Determine the (x, y) coordinate at the center of the cell enclosing the given text.  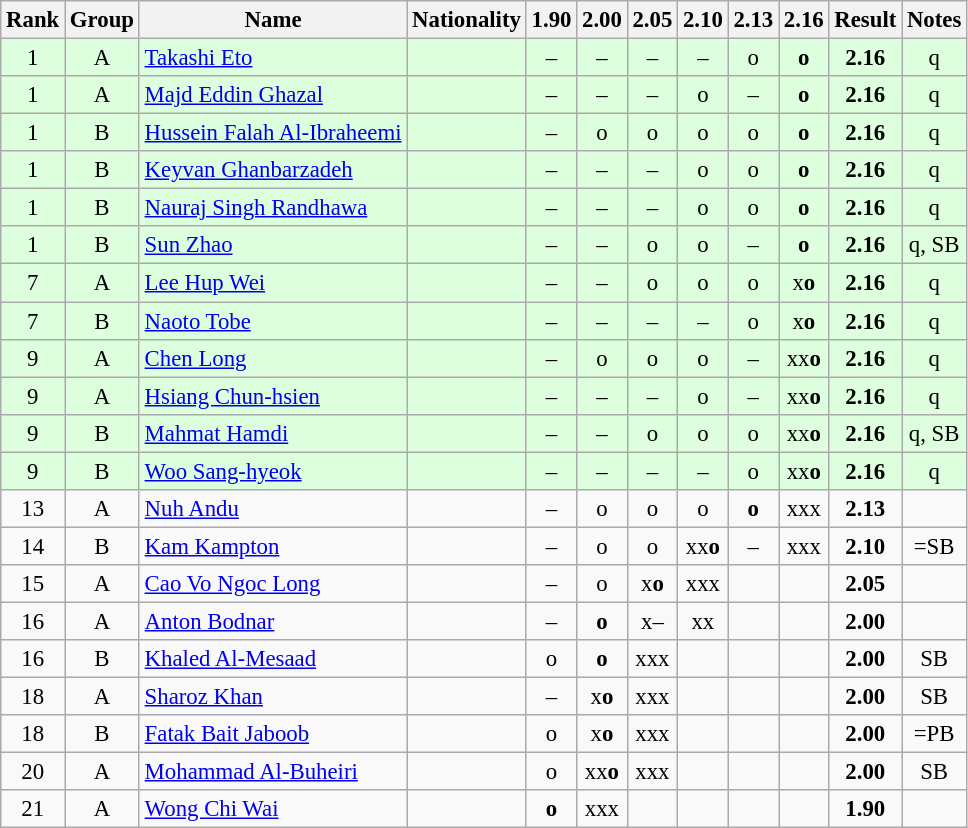
Wong Chi Wai (272, 809)
Nauraj Singh Randhawa (272, 208)
Majd Eddin Ghazal (272, 95)
x– (652, 621)
Mahmat Hamdi (272, 433)
Nuh Andu (272, 509)
21 (33, 809)
xx (703, 621)
20 (33, 772)
Chen Long (272, 358)
15 (33, 584)
Keyvan Ghanbarzadeh (272, 170)
Naoto Tobe (272, 321)
Notes (934, 20)
Group (102, 20)
=PB (934, 734)
Hussein Falah Al-Ibraheemi (272, 133)
Woo Sang-hyeok (272, 471)
Result (866, 20)
14 (33, 546)
Name (272, 20)
Mohammad Al-Buheiri (272, 772)
Sharoz Khan (272, 697)
Hsiang Chun-hsien (272, 396)
Rank (33, 20)
=SB (934, 546)
Cao Vo Ngoc Long (272, 584)
Khaled Al-Mesaad (272, 659)
Sun Zhao (272, 245)
Anton Bodnar (272, 621)
Takashi Eto (272, 58)
13 (33, 509)
Kam Kampton (272, 546)
Nationality (466, 20)
Fatak Bait Jaboob (272, 734)
Lee Hup Wei (272, 283)
